Pinpoint the cell where the given text exists, returning its [x, y] midpoint coordinate. 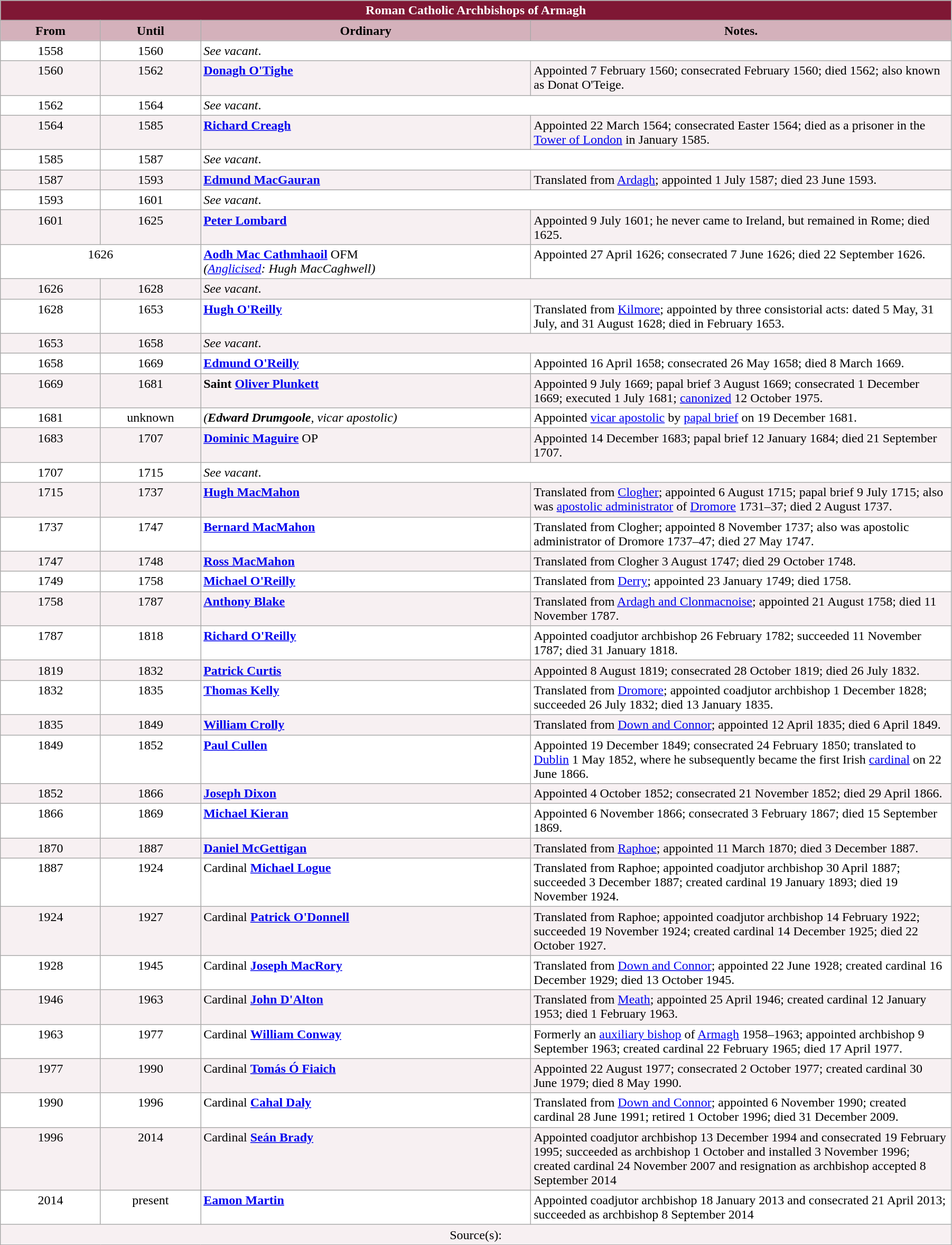
Peter Lombard [366, 227]
Translated from Down and Connor; appointed 22 June 1928; created cardinal 16 December 1929; died 13 October 1945. [741, 972]
Appointed 9 July 1669; papal brief 3 August 1669; consecrated 1 December 1669; executed 1 July 1681; canonized 12 October 1975. [741, 391]
Translated from Down and Connor; appointed 6 November 1990; created cardinal 28 June 1991; retired 1 October 1996; died 31 December 2009. [741, 1110]
present [150, 1207]
Michael Kieran [366, 821]
Appointed 16 April 1658; consecrated 26 May 1658; died 8 March 1669. [741, 364]
Cardinal John D'Alton [366, 1007]
Cardinal Cahal Daly [366, 1110]
Dominic Maguire OP [366, 445]
Translated from Clogher; appointed 8 November 1737; also was apostolic administrator of Dromore 1737–47; died 27 May 1747. [741, 534]
Paul Cullen [366, 759]
Appointed 7 February 1560; consecrated February 1560; died 1562; also known as Donat O'Teige. [741, 78]
Hugh O'Reilly [366, 316]
Saint Oliver Plunkett [366, 391]
Michael O'Reilly [366, 581]
Aodh Mac Cathmhaoil OFM(Anglicised: Hugh MacCaghwell) [366, 261]
Source(s): [476, 1234]
1928 [51, 972]
Appointed vicar apostolic by papal brief on 19 December 1681. [741, 418]
Joseph Dixon [366, 794]
Translated from Ardagh and Clonmacnoise; appointed 21 August 1758; died 11 November 1787. [741, 609]
Appointed 14 December 1683; papal brief 12 January 1684; died 21 September 1707. [741, 445]
Anthony Blake [366, 609]
1749 [51, 581]
Appointed coadjutor archbishop 18 January 2013 and consecrated 21 April 2013; succeeded as archbishop 8 September 2014 [741, 1207]
Cardinal Tomás Ó Fiaich [366, 1076]
Edmund MacGauran [366, 180]
Appointed 22 March 1564; consecrated Easter 1564; died as a prisoner in the Tower of London in January 1585. [741, 132]
Translated from Down and Connor; appointed 12 April 1835; died 6 April 1849. [741, 724]
Richard O'Reilly [366, 643]
William Crolly [366, 724]
Translated from Derry; appointed 23 January 1749; died 1758. [741, 581]
Thomas Kelly [366, 698]
1945 [150, 972]
Donagh O'Tighe [366, 78]
Translated from Raphoe; appointed 11 March 1870; died 3 December 1887. [741, 848]
1558 [51, 51]
Richard Creagh [366, 132]
Appointed 8 August 1819; consecrated 28 October 1819; died 26 July 1832. [741, 670]
1927 [150, 931]
Until [150, 31]
Edmund O'Reilly [366, 364]
1819 [51, 670]
Appointed 9 July 1601; he never came to Ireland, but remained in Rome; died 1625. [741, 227]
Roman Catholic Archbishops of Armagh [476, 11]
Cardinal William Conway [366, 1041]
1869 [150, 821]
Cardinal Michael Logue [366, 882]
Appointed 22 August 1977; consecrated 2 October 1977; created cardinal 30 June 1979; died 8 May 1990. [741, 1076]
Translated from Dromore; appointed coadjutor archbishop 1 December 1828; succeeded 26 July 1832; died 13 January 1835. [741, 698]
unknown [150, 418]
1683 [51, 445]
Translated from Kilmore; appointed by three consistorial acts: dated 5 May, 31 July, and 31 August 1628; died in February 1653. [741, 316]
Appointed coadjutor archbishop 26 February 1782; succeeded 11 November 1787; died 31 January 1818. [741, 643]
Cardinal Patrick O'Donnell [366, 931]
Daniel McGettigan [366, 848]
Cardinal Joseph MacRory [366, 972]
Hugh MacMahon [366, 500]
Ross MacMahon [366, 561]
Appointed 27 April 1626; consecrated 7 June 1626; died 22 September 1626. [741, 261]
Translated from Ardagh; appointed 1 July 1587; died 23 June 1593. [741, 180]
Ordinary [366, 31]
Appointed 6 November 1866; consecrated 3 February 1867; died 15 September 1869. [741, 821]
Translated from Meath; appointed 25 April 1946; created cardinal 12 January 1953; died 1 February 1963. [741, 1007]
(Edward Drumgoole, vicar apostolic) [366, 418]
Cardinal Seán Brady [366, 1158]
1870 [51, 848]
Eamon Martin [366, 1207]
Patrick Curtis [366, 670]
1818 [150, 643]
Translated from Clogher; appointed 6 August 1715; papal brief 9 July 1715; also was apostolic administrator of Dromore 1731–37; died 2 August 1737. [741, 500]
1748 [150, 561]
1625 [150, 227]
From [51, 31]
Notes. [741, 31]
1946 [51, 1007]
Bernard MacMahon [366, 534]
Appointed 4 October 1852; consecrated 21 November 1852; died 29 April 1866. [741, 794]
Formerly an auxiliary bishop of Armagh 1958–1963; appointed archbishop 9 September 1963; created cardinal 22 February 1965; died 17 April 1977. [741, 1041]
Translated from Clogher 3 August 1747; died 29 October 1748. [741, 561]
